Identify which cell holds the provided text, then report its [X, Y] central coordinate. 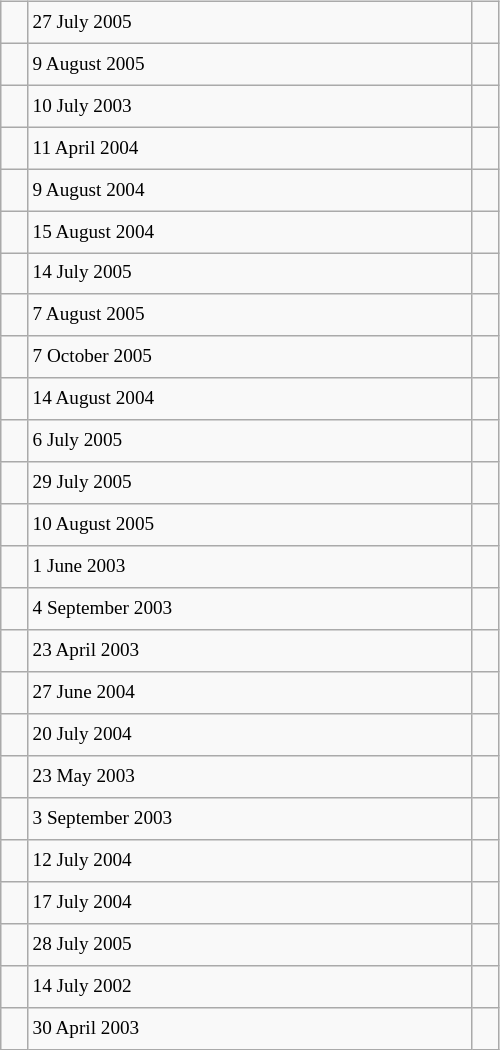
3 September 2003 [250, 819]
27 June 2004 [250, 693]
27 July 2005 [250, 22]
14 August 2004 [250, 399]
6 July 2005 [250, 441]
23 May 2003 [250, 777]
1 June 2003 [250, 567]
28 July 2005 [250, 944]
9 August 2004 [250, 190]
7 October 2005 [250, 357]
10 July 2003 [250, 106]
14 July 2005 [250, 274]
11 April 2004 [250, 148]
17 July 2004 [250, 902]
7 August 2005 [250, 315]
12 July 2004 [250, 861]
4 September 2003 [250, 609]
23 April 2003 [250, 651]
10 August 2005 [250, 525]
20 July 2004 [250, 735]
29 July 2005 [250, 483]
14 July 2002 [250, 986]
15 August 2004 [250, 232]
9 August 2005 [250, 64]
30 April 2003 [250, 1028]
